Pinpoint the cell where the given text exists, returning its [X, Y] midpoint coordinate. 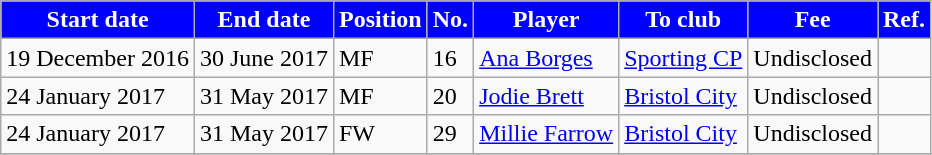
Ref. [904, 20]
Start date [98, 20]
To club [684, 20]
16 [450, 58]
29 [450, 134]
30 June 2017 [264, 58]
Fee [813, 20]
Ana Borges [546, 58]
Player [546, 20]
No. [450, 20]
FW [380, 134]
Position [380, 20]
20 [450, 96]
Sporting CP [684, 58]
Millie Farrow [546, 134]
End date [264, 20]
Jodie Brett [546, 96]
19 December 2016 [98, 58]
